Determine the [x, y] coordinate at the center of the cell enclosing the given text.  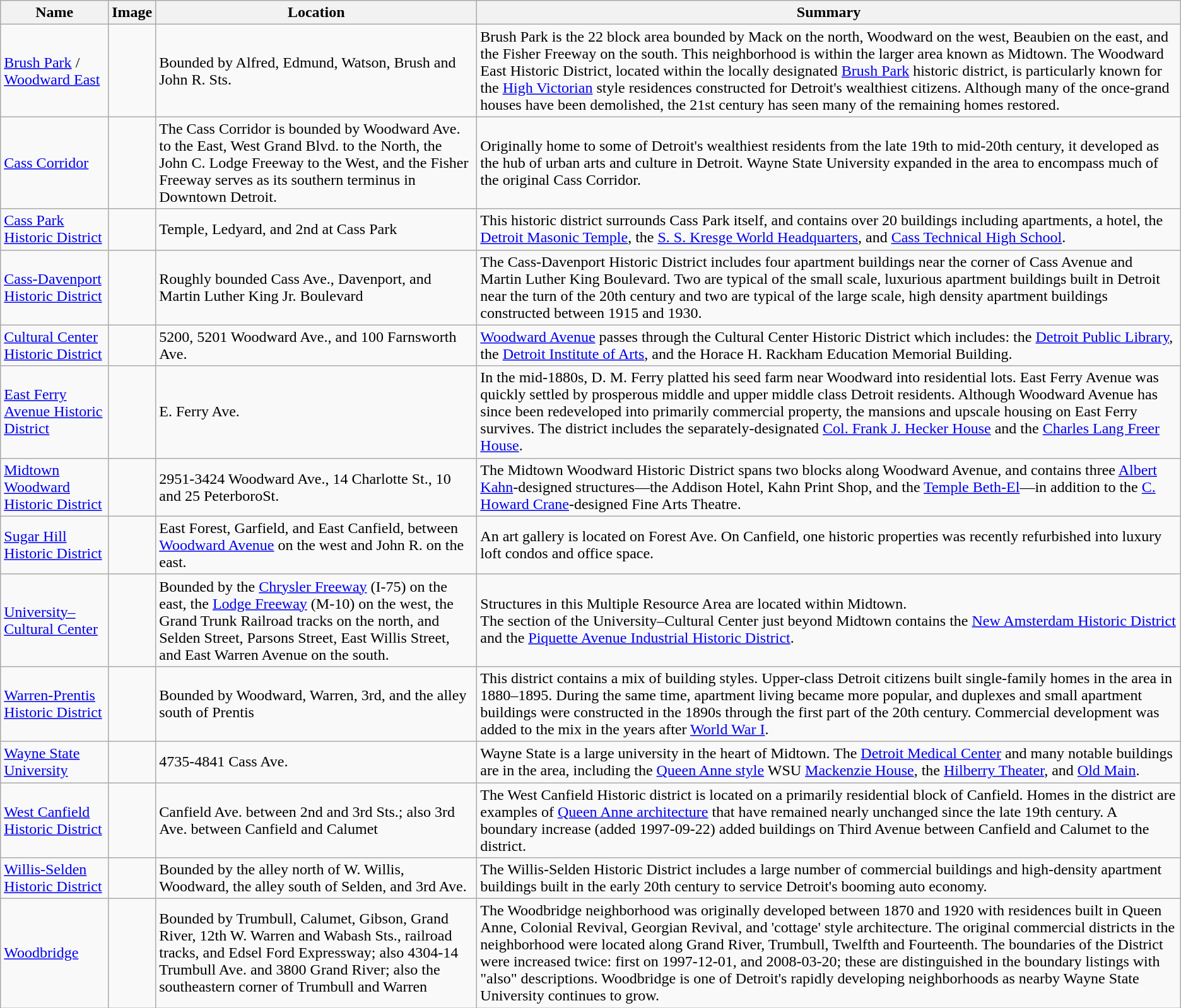
Name [54, 13]
Wayne State University [54, 762]
Warren-Prentis Historic District [54, 704]
E. Ferry Ave. [317, 412]
Bounded by the alley north of W. Willis, Woodward, the alley south of Selden, and 3rd Ave. [317, 878]
East Forest, Garfield, and East Canfield, between Woodward Avenue on the west and John R. on the east. [317, 545]
Temple, Ledyard, and 2nd at Cass Park [317, 230]
Midtown Woodward Historic District [54, 487]
Brush Park / Woodward East [54, 71]
Image [132, 13]
Canfield Ave. between 2nd and 3rd Sts.; also 3rd Ave. between Canfield and Calumet [317, 820]
Willis-Selden Historic District [54, 878]
Cultural Center Historic District [54, 346]
Bounded by Woodward, Warren, 3rd, and the alley south of Prentis [317, 704]
4735-4841 Cass Ave. [317, 762]
West Canfield Historic District [54, 820]
Sugar Hill Historic District [54, 545]
Cass Park Historic District [54, 230]
Summary [829, 13]
Roughly bounded Cass Ave., Davenport, and Martin Luther King Jr. Boulevard [317, 288]
Bounded by Alfred, Edmund, Watson, Brush and John R. Sts. [317, 71]
An art gallery is located on Forest Ave. On Canfield, one historic properties was recently refurbished into luxury loft condos and office space. [829, 545]
Woodbridge [54, 954]
University–Cultural Center [54, 620]
2951-3424 Woodward Ave., 14 Charlotte St., 10 and 25 PeterboroSt. [317, 487]
Location [317, 13]
Cass Corridor [54, 163]
East Ferry Avenue Historic District [54, 412]
Cass-Davenport Historic District [54, 288]
5200, 5201 Woodward Ave., and 100 Farnsworth Ave. [317, 346]
